Determine the (X, Y) coordinate at the center of the cell enclosing the given text.  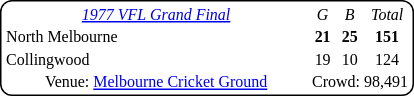
19 (323, 60)
124 (388, 60)
1977 VFL Grand Final (156, 14)
B (350, 14)
151 (388, 37)
25 (350, 37)
10 (350, 60)
Crowd: 98,491 (360, 82)
21 (323, 37)
Venue: Melbourne Cricket Ground (156, 82)
G (323, 14)
Collingwood (156, 60)
Total (388, 14)
North Melbourne (156, 37)
